Detect which cell encompasses the target text, then output its (X, Y) center coordinate. 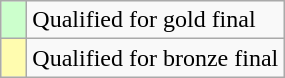
Qualified for bronze final (156, 58)
Qualified for gold final (156, 20)
